Determine the (x, y) coordinate at the center of the cell enclosing the given text.  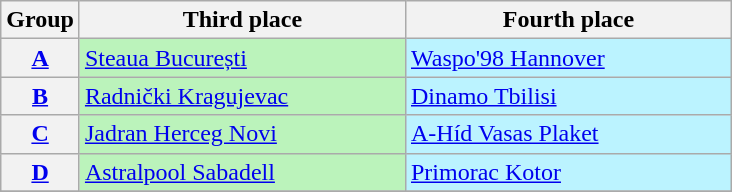
Third place (242, 20)
C (40, 134)
A-Híd Vasas Plaket (568, 134)
Primorac Kotor (568, 172)
Fourth place (568, 20)
Waspo'98 Hannover (568, 58)
Steaua București (242, 58)
Astralpool Sabadell (242, 172)
Group (40, 20)
D (40, 172)
Dinamo Tbilisi (568, 96)
Jadran Herceg Novi (242, 134)
B (40, 96)
A (40, 58)
Radnički Kragujevac (242, 96)
